Find where the given text appears and provide that cell's center as (x, y) coordinate. 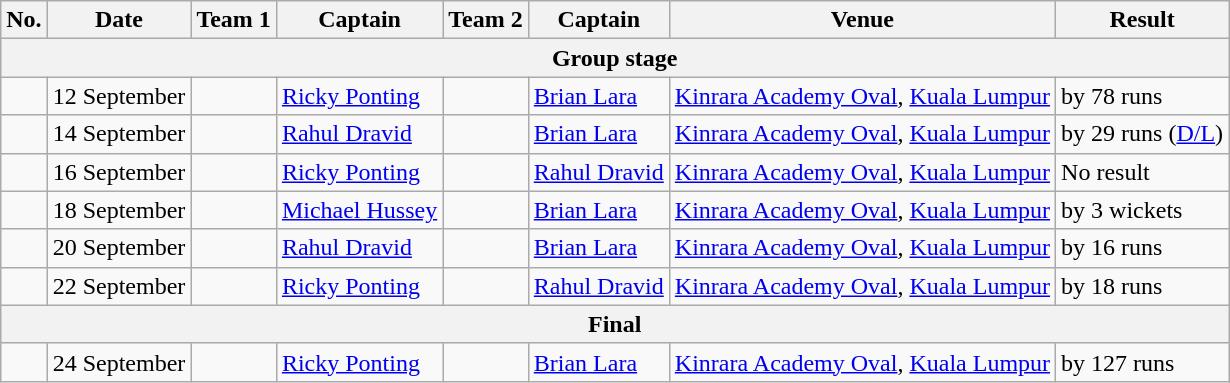
14 September (119, 134)
by 18 runs (1142, 286)
Result (1142, 20)
Final (615, 324)
Michael Hussey (359, 210)
16 September (119, 172)
12 September (119, 96)
No. (24, 20)
Team 1 (234, 20)
by 78 runs (1142, 96)
by 16 runs (1142, 248)
20 September (119, 248)
by 3 wickets (1142, 210)
Team 2 (486, 20)
18 September (119, 210)
Date (119, 20)
by 127 runs (1142, 362)
24 September (119, 362)
No result (1142, 172)
by 29 runs (D/L) (1142, 134)
Venue (862, 20)
22 September (119, 286)
Group stage (615, 58)
